Output the [X, Y] coordinate of the center of the cell containing the given text.  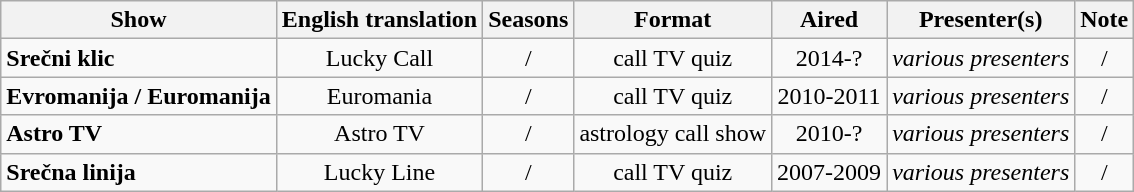
Evromanija / Euromanija [139, 96]
Srečni klic [139, 58]
Show [139, 20]
English translation [379, 20]
2010-2011 [830, 96]
2010-? [830, 134]
2014-? [830, 58]
Format [673, 20]
Aired [830, 20]
Seasons [528, 20]
2007-2009 [830, 172]
Srečna linija [139, 172]
Note [1104, 20]
Euromania [379, 96]
Lucky Line [379, 172]
Presenter(s) [981, 20]
astrology call show [673, 134]
Lucky Call [379, 58]
